Return the (x, y) coordinate for the center point of the cell that contains the specified text.  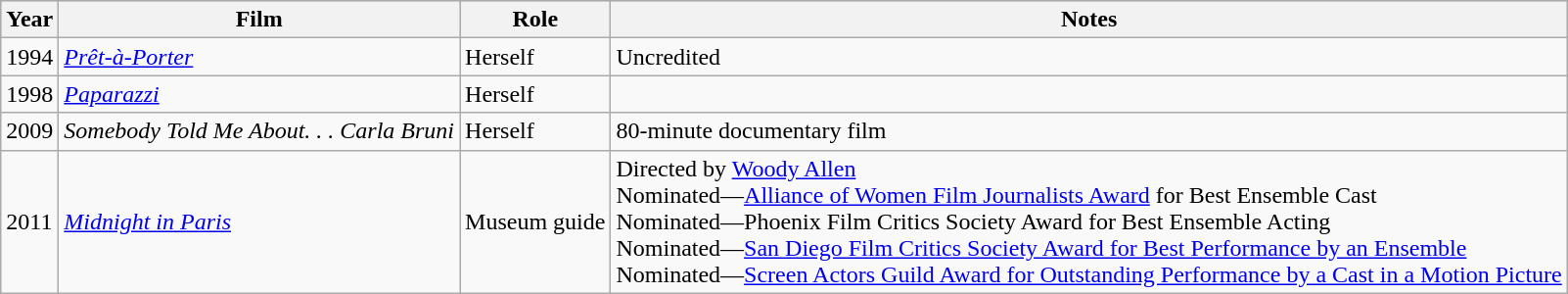
Notes (1088, 20)
Uncredited (1088, 57)
Somebody Told Me About. . . Carla Bruni (259, 131)
2009 (29, 131)
Prêt-à-Porter (259, 57)
Role (535, 20)
1998 (29, 94)
Paparazzi (259, 94)
Museum guide (535, 221)
80-minute documentary film (1088, 131)
Film (259, 20)
2011 (29, 221)
Midnight in Paris (259, 221)
1994 (29, 57)
Year (29, 20)
